Pinpoint the cell where the given text exists, returning its (X, Y) midpoint coordinate. 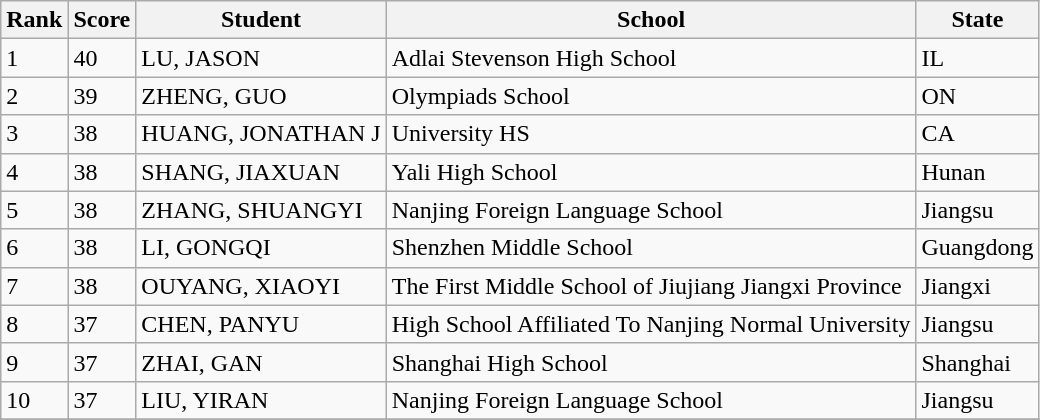
Yali High School (651, 172)
Shanghai (978, 362)
Guangdong (978, 248)
LIU, YIRAN (261, 400)
ZHANG, SHUANGYI (261, 210)
5 (34, 210)
7 (34, 286)
8 (34, 324)
ZHAI, GAN (261, 362)
Adlai Stevenson High School (651, 58)
SHANG, JIAXUAN (261, 172)
High School Affiliated To Nanjing Normal University (651, 324)
School (651, 20)
40 (102, 58)
LI, GONGQI (261, 248)
9 (34, 362)
Shenzhen Middle School (651, 248)
CA (978, 134)
LU, JASON (261, 58)
1 (34, 58)
ON (978, 96)
OUYANG, XIAOYI (261, 286)
State (978, 20)
HUANG, JONATHAN J (261, 134)
Shanghai High School (651, 362)
Hunan (978, 172)
Olympiads School (651, 96)
IL (978, 58)
4 (34, 172)
ZHENG, GUO (261, 96)
10 (34, 400)
Jiangxi (978, 286)
CHEN, PANYU (261, 324)
3 (34, 134)
The First Middle School of Jiujiang Jiangxi Province (651, 286)
Student (261, 20)
Score (102, 20)
Rank (34, 20)
2 (34, 96)
University HS (651, 134)
6 (34, 248)
39 (102, 96)
